Find where the given text appears and provide that cell's center as [x, y] coordinate. 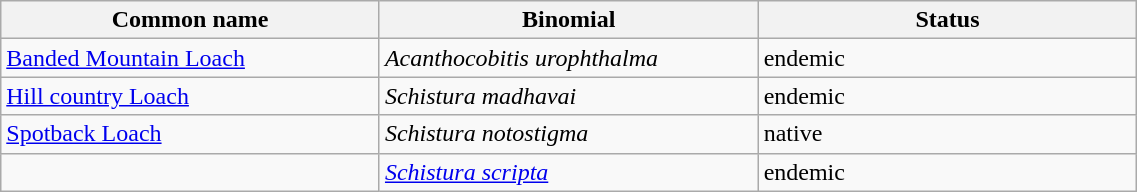
Banded Mountain Loach [190, 58]
Acanthocobitis urophthalma [568, 58]
native [948, 134]
Status [948, 20]
Hill country Loach [190, 96]
Schistura notostigma [568, 134]
Schistura madhavai [568, 96]
Binomial [568, 20]
Schistura scripta [568, 172]
Common name [190, 20]
Spotback Loach [190, 134]
